Extract the (x, y) coordinate from the center of the cell holding the provided text.  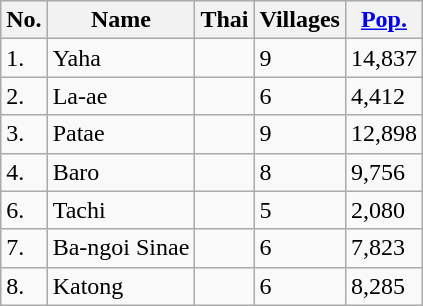
8,285 (384, 286)
Baro (121, 172)
Katong (121, 286)
8. (24, 286)
9,756 (384, 172)
Villages (300, 20)
5 (300, 210)
3. (24, 134)
No. (24, 20)
Yaha (121, 58)
1. (24, 58)
4. (24, 172)
7. (24, 248)
2,080 (384, 210)
Tachi (121, 210)
Thai (224, 20)
14,837 (384, 58)
2. (24, 96)
4,412 (384, 96)
Patae (121, 134)
Ba-ngoi Sinae (121, 248)
8 (300, 172)
Pop. (384, 20)
6. (24, 210)
7,823 (384, 248)
Name (121, 20)
12,898 (384, 134)
La-ae (121, 96)
